Output the (X, Y) coordinate of the center of the cell containing the given text.  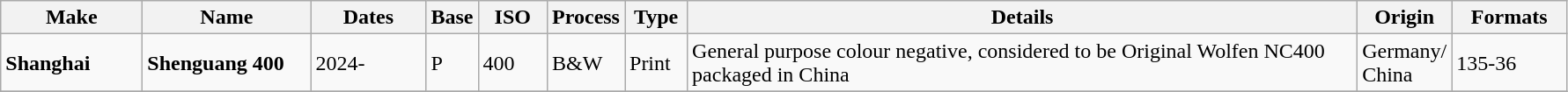
Base (453, 18)
Origin (1405, 18)
General purpose colour negative, considered to be Original Wolfen NC400 packaged in China (1023, 63)
Name (227, 18)
Type (657, 18)
Shanghai (72, 63)
Process (586, 18)
ISO (512, 18)
2024- (368, 63)
Shenguang 400 (227, 63)
Dates (368, 18)
Print (657, 63)
Formats (1509, 18)
Make (72, 18)
P (453, 63)
400 (512, 63)
B&W (586, 63)
135-36 (1509, 63)
Germany/ China (1405, 63)
Details (1023, 18)
